Return (X, Y) of the center of cell containing provided text 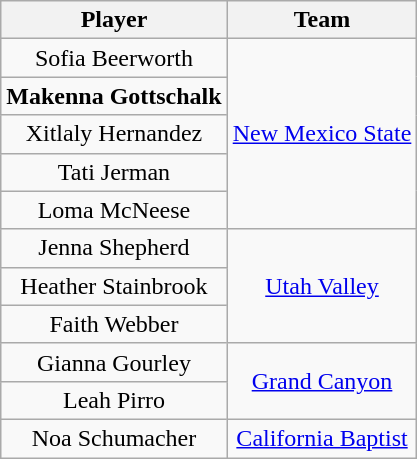
Faith Webber (114, 324)
Grand Canyon (322, 381)
Makenna Gottschalk (114, 96)
Tati Jerman (114, 172)
Leah Pirro (114, 400)
New Mexico State (322, 134)
Team (322, 20)
Utah Valley (322, 286)
Gianna Gourley (114, 362)
Player (114, 20)
Heather Stainbrook (114, 286)
Loma McNeese (114, 210)
Noa Schumacher (114, 438)
California Baptist (322, 438)
Jenna Shepherd (114, 248)
Xitlaly Hernandez (114, 134)
Sofia Beerworth (114, 58)
